Find where the given text appears and provide that cell's center as [X, Y] coordinate. 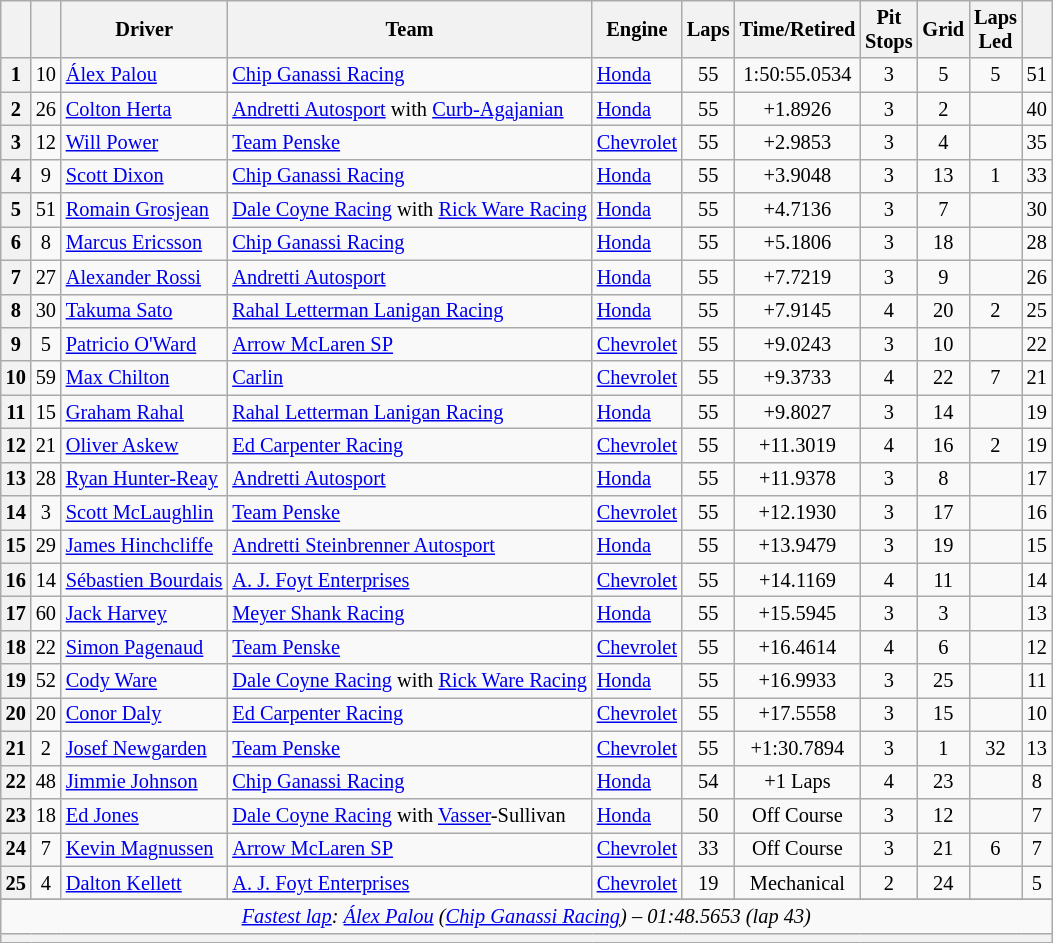
Meyer Shank Racing [409, 613]
+14.1169 [798, 580]
+11.9378 [798, 479]
52 [46, 681]
59 [46, 378]
32 [996, 748]
Romain Grosjean [144, 210]
1:50:55.0534 [798, 75]
Oliver Askew [144, 445]
Engine [637, 29]
Scott Dixon [144, 176]
Dale Coyne Racing with Vasser-Sullivan [409, 815]
Josef Newgarden [144, 748]
29 [46, 546]
Kevin Magnussen [144, 849]
Driver [144, 29]
+9.8027 [798, 412]
Álex Palou [144, 75]
Conor Daly [144, 714]
+1.8926 [798, 109]
Marcus Ericsson [144, 243]
+7.7219 [798, 277]
35 [1037, 142]
Scott McLaughlin [144, 513]
+3.9048 [798, 176]
60 [46, 613]
Takuma Sato [144, 311]
+16.4614 [798, 647]
Fastest lap: Álex Palou (Chip Ganassi Racing) – 01:48.5653 (lap 43) [526, 916]
+12.1930 [798, 513]
+1:30.7894 [798, 748]
Andretti Autosport with Curb-Agajanian [409, 109]
Jimmie Johnson [144, 782]
LapsLed [996, 29]
+1 Laps [798, 782]
Laps [708, 29]
PitStops [888, 29]
Grid [943, 29]
+16.9933 [798, 681]
Ryan Hunter-Reay [144, 479]
Team [409, 29]
Dalton Kellett [144, 883]
Ed Jones [144, 815]
+17.5558 [798, 714]
+11.3019 [798, 445]
+13.9479 [798, 546]
James Hinchcliffe [144, 546]
27 [46, 277]
Mechanical [798, 883]
+4.7136 [798, 210]
+2.9853 [798, 142]
+7.9145 [798, 311]
Colton Herta [144, 109]
50 [708, 815]
+5.1806 [798, 243]
Simon Pagenaud [144, 647]
Cody Ware [144, 681]
Jack Harvey [144, 613]
Alexander Rossi [144, 277]
Will Power [144, 142]
40 [1037, 109]
Carlin [409, 378]
Max Chilton [144, 378]
+9.0243 [798, 344]
48 [46, 782]
Sébastien Bourdais [144, 580]
Andretti Steinbrenner Autosport [409, 546]
Patricio O'Ward [144, 344]
54 [708, 782]
Graham Rahal [144, 412]
+15.5945 [798, 613]
+9.3733 [798, 378]
Time/Retired [798, 29]
